Scan for the cell matching the given text and deliver its (x, y) coordinate at center. 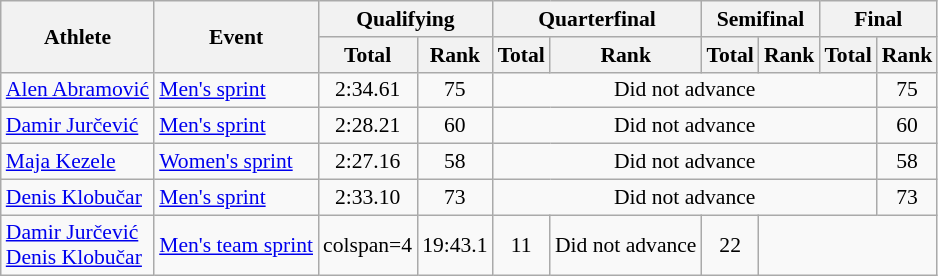
2:33.10 (368, 197)
11 (522, 246)
Maja Kezele (78, 162)
Semifinal (761, 19)
2:28.21 (368, 126)
2:27.16 (368, 162)
Alen Abramović (78, 90)
Quarterfinal (598, 19)
22 (730, 246)
2:34.61 (368, 90)
Men's team sprint (236, 246)
Event (236, 36)
Denis Klobučar (78, 197)
Athlete (78, 36)
Damir Jurčević (78, 126)
Damir JurčevićDenis Klobučar (78, 246)
Women's sprint (236, 162)
Qualifying (406, 19)
19:43.1 (454, 246)
Final (878, 19)
colspan=4 (368, 246)
